Output the [x, y] coordinate of the center of the cell containing the given text.  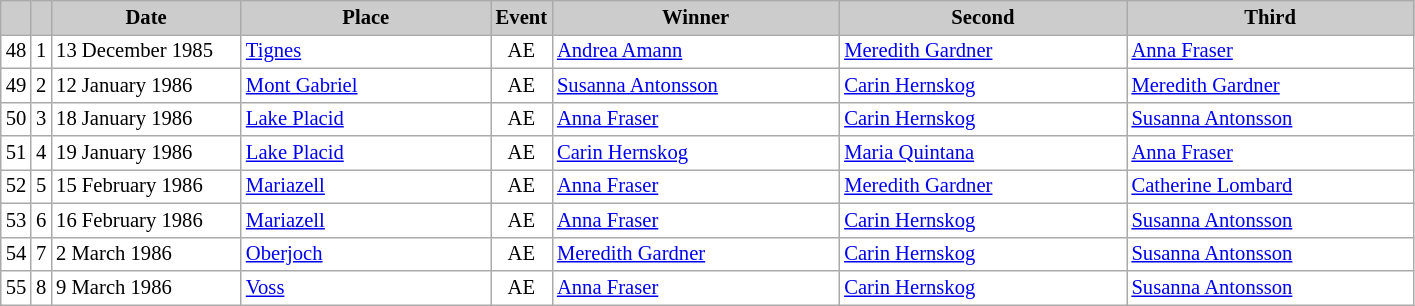
16 February 1986 [146, 220]
53 [16, 220]
Voss [366, 287]
48 [16, 51]
Tignes [366, 51]
4 [41, 153]
54 [16, 254]
13 December 1985 [146, 51]
1 [41, 51]
2 March 1986 [146, 254]
Date [146, 17]
Mont Gabriel [366, 85]
19 January 1986 [146, 153]
Catherine Lombard [1270, 186]
5 [41, 186]
8 [41, 287]
50 [16, 119]
55 [16, 287]
7 [41, 254]
2 [41, 85]
15 February 1986 [146, 186]
Second [982, 17]
Winner [696, 17]
18 January 1986 [146, 119]
Maria Quintana [982, 153]
Andrea Amann [696, 51]
Place [366, 17]
Third [1270, 17]
3 [41, 119]
51 [16, 153]
9 March 1986 [146, 287]
49 [16, 85]
12 January 1986 [146, 85]
Event [522, 17]
52 [16, 186]
6 [41, 220]
Oberjoch [366, 254]
